Detect which cell encompasses the target text, then output its (x, y) center coordinate. 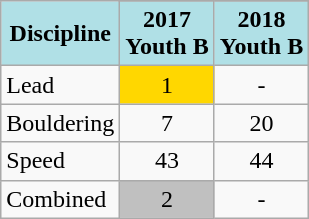
2 (167, 199)
2017Youth B (167, 34)
2018Youth B (261, 34)
7 (167, 123)
Speed (60, 161)
Lead (60, 85)
44 (261, 161)
1 (167, 85)
Bouldering (60, 123)
Discipline (60, 34)
43 (167, 161)
20 (261, 123)
Combined (60, 199)
